Extract the [X, Y] coordinate from the center of the cell holding the provided text.  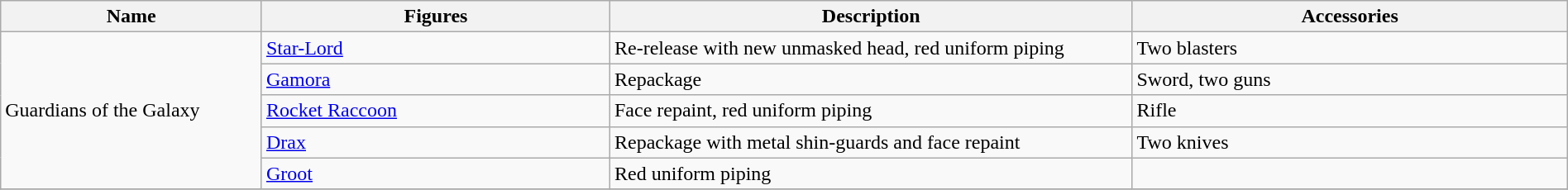
Star-Lord [435, 48]
Name [131, 17]
Two blasters [1350, 48]
Figures [435, 17]
Accessories [1350, 17]
Rocket Raccoon [435, 111]
Re-release with new unmasked head, red uniform piping [871, 48]
Sword, two guns [1350, 79]
Red uniform piping [871, 173]
Face repaint, red uniform piping [871, 111]
Two knives [1350, 142]
Groot [435, 173]
Rifle [1350, 111]
Repackage [871, 79]
Gamora [435, 79]
Repackage with metal shin-guards and face repaint [871, 142]
Description [871, 17]
Drax [435, 142]
Guardians of the Galaxy [131, 111]
